Output the [X, Y] coordinate of the center of the cell containing the given text.  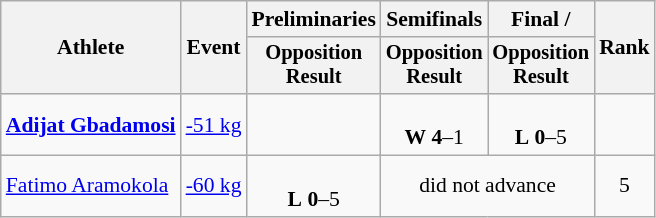
5 [624, 186]
Preliminaries [313, 19]
Fatimo Aramokola [91, 186]
-60 kg [214, 186]
Adijat Gbadamosi [91, 124]
did not advance [488, 186]
Event [214, 48]
Rank [624, 48]
-51 kg [214, 124]
Semifinals [434, 19]
W 4–1 [434, 124]
Athlete [91, 48]
Final / [542, 19]
